Find where the given text appears and provide that cell's center as [x, y] coordinate. 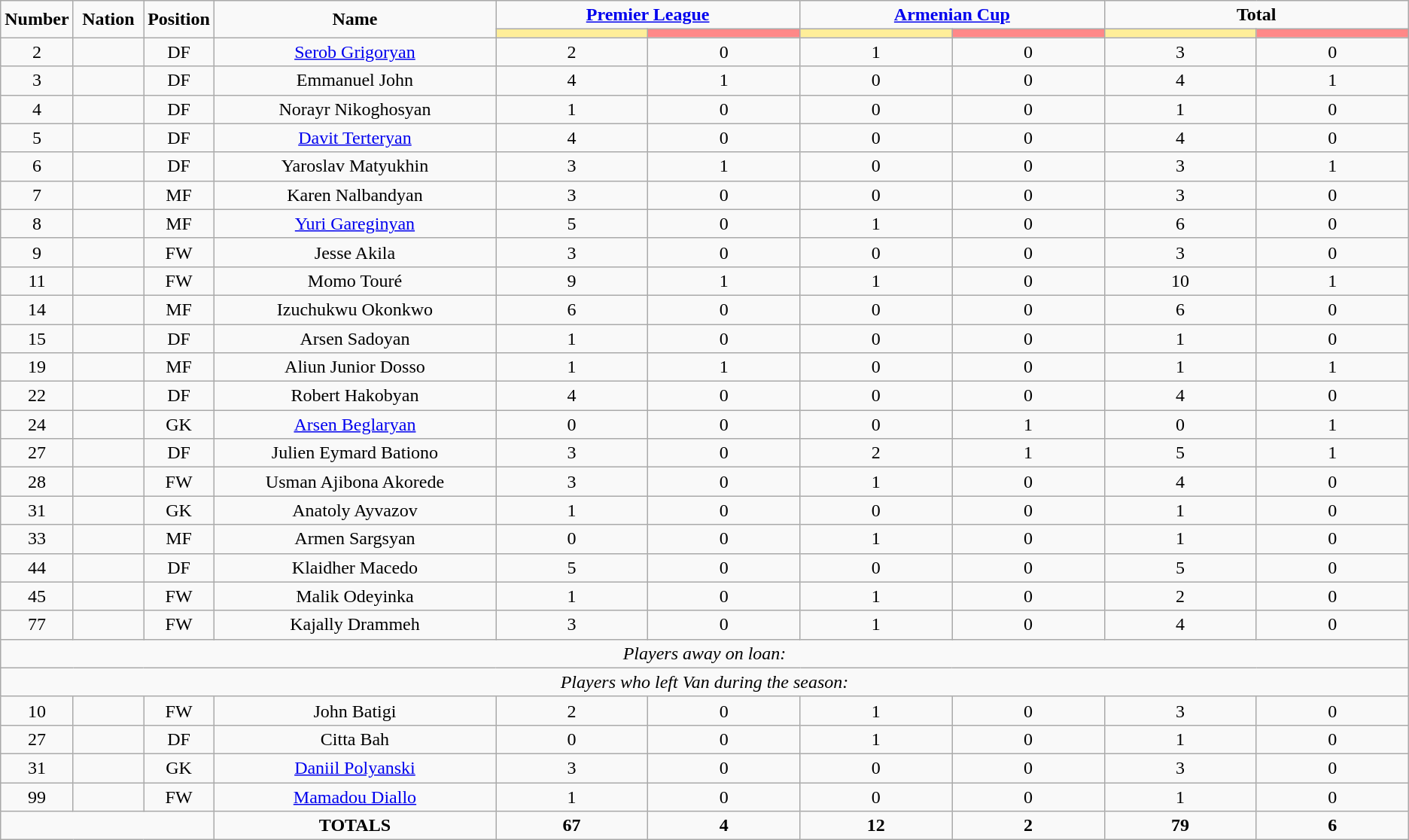
7 [37, 195]
Emmanuel John [355, 81]
Position [179, 20]
24 [37, 425]
22 [37, 396]
77 [37, 625]
99 [37, 797]
Jesse Akila [355, 252]
Premier League [647, 15]
44 [37, 568]
45 [37, 596]
79 [1180, 826]
33 [37, 539]
14 [37, 309]
Name [355, 20]
Yuri Gareginyan [355, 224]
Norayr Nikoghosyan [355, 109]
Total [1256, 15]
Momo Touré [355, 281]
19 [37, 367]
28 [37, 482]
Arsen Beglaryan [355, 425]
12 [876, 826]
Izuchukwu Okonkwo [355, 309]
Daniil Polyanski [355, 768]
John Batigi [355, 711]
8 [37, 224]
Players who left Van during the season: [704, 682]
Usman Ajibona Akorede [355, 482]
Robert Hakobyan [355, 396]
Klaidher Macedo [355, 568]
Armen Sargsyan [355, 539]
Number [37, 20]
Mamadou Diallo [355, 797]
Yaroslav Matyukhin [355, 166]
Arsen Sadoyan [355, 338]
Players away on loan: [704, 653]
Malik Odeyinka [355, 596]
Nation [108, 20]
Serob Grigoryan [355, 52]
67 [571, 826]
11 [37, 281]
Davit Terteryan [355, 138]
Anatoly Ayvazov [355, 510]
Armenian Cup [952, 15]
TOTALS [355, 826]
15 [37, 338]
Aliun Junior Dosso [355, 367]
Karen Nalbandyan [355, 195]
Citta Bah [355, 739]
Kajally Drammeh [355, 625]
Julien Eymard Bationo [355, 453]
